From the cell containing the given text, extract its center point as (X, Y) coordinate. 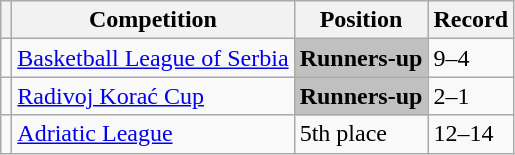
Adriatic League (153, 134)
2–1 (471, 96)
Position (361, 20)
Competition (153, 20)
5th place (361, 134)
12–14 (471, 134)
9–4 (471, 58)
Record (471, 20)
Radivoj Korać Cup (153, 96)
Basketball League of Serbia (153, 58)
